Find where the given text appears and provide that cell's center as (x, y) coordinate. 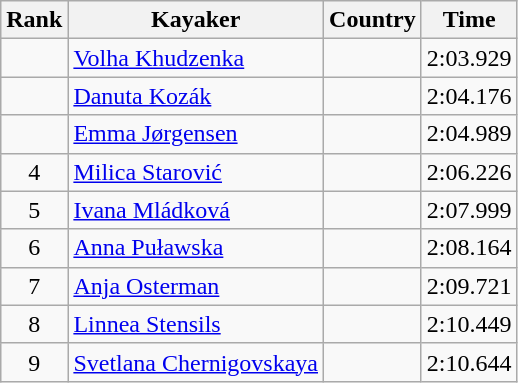
Kayaker (196, 20)
2:04.989 (469, 134)
6 (34, 248)
Emma Jørgensen (196, 134)
8 (34, 324)
5 (34, 210)
4 (34, 172)
Milica Starović (196, 172)
Country (373, 20)
2:08.164 (469, 248)
2:09.721 (469, 286)
Volha Khudzenka (196, 58)
2:06.226 (469, 172)
2:04.176 (469, 96)
Linnea Stensils (196, 324)
Anja Osterman (196, 286)
2:03.929 (469, 58)
2:10.644 (469, 362)
9 (34, 362)
Time (469, 20)
Danuta Kozák (196, 96)
Svetlana Chernigovskaya (196, 362)
Ivana Mládková (196, 210)
Anna Puławska (196, 248)
2:07.999 (469, 210)
2:10.449 (469, 324)
Rank (34, 20)
7 (34, 286)
